Extract the [x, y] coordinate from the center of the cell holding the provided text.  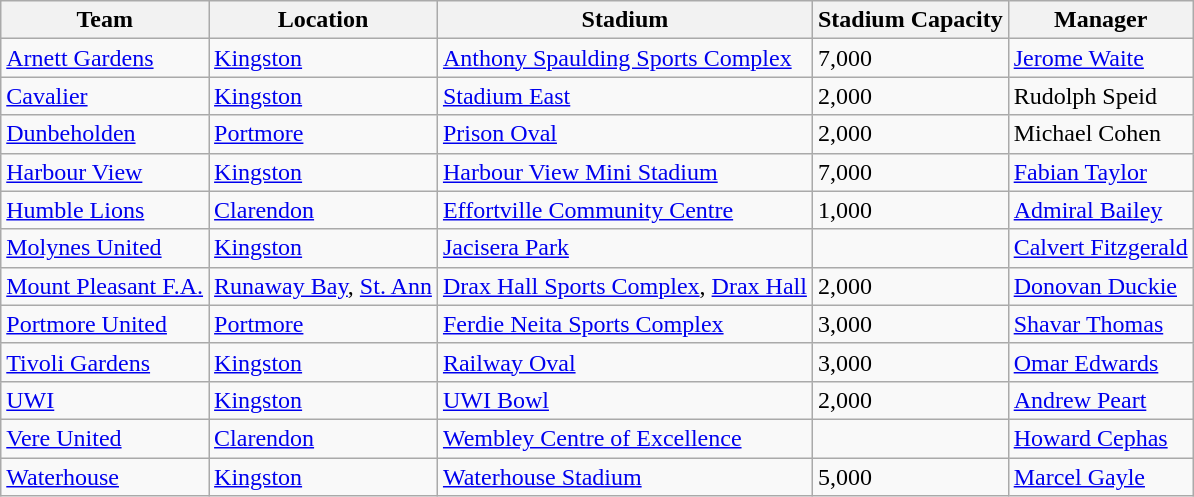
Prison Oval [624, 134]
Admiral Bailey [1100, 210]
Vere United [105, 438]
Waterhouse Stadium [624, 477]
Dunbeholden [105, 134]
Waterhouse [105, 477]
Marcel Gayle [1100, 477]
Manager [1100, 20]
Location [324, 20]
1,000 [910, 210]
Michael Cohen [1100, 134]
Tivoli Gardens [105, 362]
Fabian Taylor [1100, 172]
Calvert Fitzgerald [1100, 248]
Jacisera Park [624, 248]
UWI Bowl [624, 400]
Runaway Bay, St. Ann [324, 286]
Cavalier [105, 96]
Andrew Peart [1100, 400]
Ferdie Neita Sports Complex [624, 324]
Molynes United [105, 248]
Harbour View [105, 172]
Railway Oval [624, 362]
Stadium East [624, 96]
Portmore United [105, 324]
Anthony Spaulding Sports Complex [624, 58]
Rudolph Speid [1100, 96]
Jerome Waite [1100, 58]
UWI [105, 400]
Arnett Gardens [105, 58]
Howard Cephas [1100, 438]
Omar Edwards [1100, 362]
Shavar Thomas [1100, 324]
Harbour View Mini Stadium [624, 172]
Donovan Duckie [1100, 286]
5,000 [910, 477]
Team [105, 20]
Wembley Centre of Excellence [624, 438]
Effortville Community Centre [624, 210]
Humble Lions [105, 210]
Drax Hall Sports Complex, Drax Hall [624, 286]
Mount Pleasant F.A. [105, 286]
Stadium [624, 20]
Stadium Capacity [910, 20]
